Capture the cell that displays the provided text and extract its (X, Y) central coordinate. 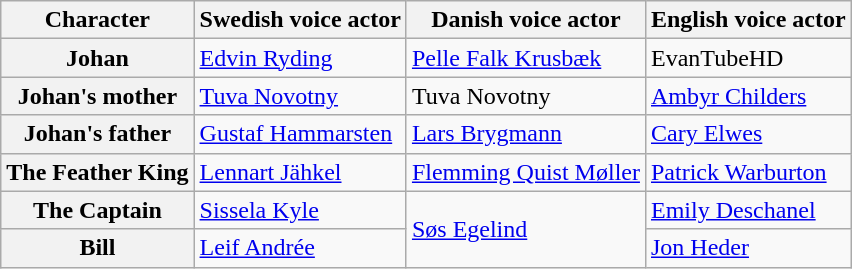
Cary Elwes (748, 134)
Lennart Jähkel (300, 172)
Søs Egelind (526, 229)
The Feather King (98, 172)
Jon Heder (748, 248)
Ambyr Childers (748, 96)
Flemming Quist Møller (526, 172)
Emily Deschanel (748, 210)
Sissela Kyle (300, 210)
Swedish voice actor (300, 20)
Pelle Falk Krusbæk (526, 58)
Johan's mother (98, 96)
Character (98, 20)
Bill (98, 248)
Gustaf Hammarsten (300, 134)
Edvin Ryding (300, 58)
Johan's father (98, 134)
Danish voice actor (526, 20)
Leif Andrée (300, 248)
Patrick Warburton (748, 172)
Johan (98, 58)
English voice actor (748, 20)
Lars Brygmann (526, 134)
The Captain (98, 210)
EvanTubeHD (748, 58)
